Locate the cell with the specified text and output its [X, Y] center coordinate. 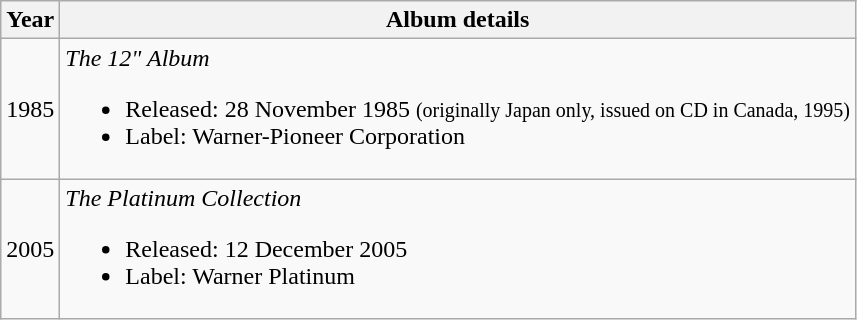
2005 [30, 249]
The Platinum CollectionReleased: 12 December 2005Label: Warner Platinum [458, 249]
The 12" AlbumReleased: 28 November 1985 (originally Japan only, issued on CD in Canada, 1995)Label: Warner-Pioneer Corporation [458, 109]
Year [30, 20]
Album details [458, 20]
1985 [30, 109]
